Extract the (x, y) coordinate from the center of the cell holding the provided text.  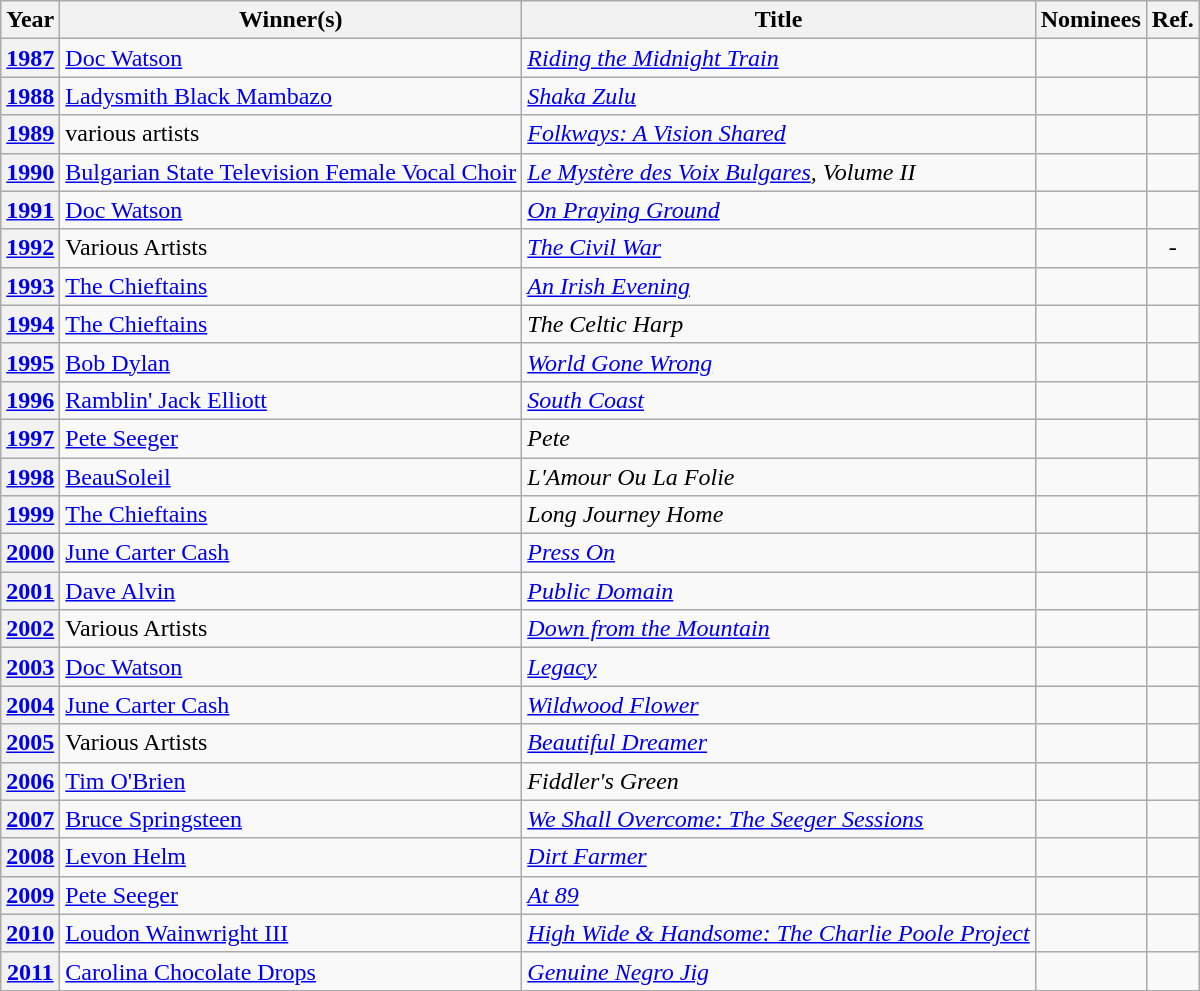
Ladysmith Black Mambazo (291, 96)
1996 (30, 400)
An Irish Evening (778, 286)
Pete (778, 438)
Tim O'Brien (291, 781)
Beautiful Dreamer (778, 743)
Winner(s) (291, 20)
various artists (291, 134)
Legacy (778, 667)
1988 (30, 96)
1994 (30, 324)
2002 (30, 629)
Press On (778, 553)
2008 (30, 857)
At 89 (778, 895)
South Coast (778, 400)
2009 (30, 895)
1991 (30, 210)
1987 (30, 58)
Title (778, 20)
1995 (30, 362)
Public Domain (778, 591)
Bob Dylan (291, 362)
2007 (30, 819)
2006 (30, 781)
Nominees (1090, 20)
Genuine Negro Jig (778, 971)
High Wide & Handsome: The Charlie Poole Project (778, 933)
On Praying Ground (778, 210)
Loudon Wainwright III (291, 933)
Year (30, 20)
Le Mystère des Voix Bulgares, Volume II (778, 172)
1998 (30, 477)
The Civil War (778, 248)
2010 (30, 933)
1993 (30, 286)
Ramblin' Jack Elliott (291, 400)
Wildwood Flower (778, 705)
2004 (30, 705)
Down from the Mountain (778, 629)
Bruce Springsteen (291, 819)
Carolina Chocolate Drops (291, 971)
Levon Helm (291, 857)
2011 (30, 971)
World Gone Wrong (778, 362)
2003 (30, 667)
Shaka Zulu (778, 96)
1992 (30, 248)
1989 (30, 134)
Dirt Farmer (778, 857)
2001 (30, 591)
1997 (30, 438)
We Shall Overcome: The Seeger Sessions (778, 819)
The Celtic Harp (778, 324)
Dave Alvin (291, 591)
1990 (30, 172)
Ref. (1172, 20)
1999 (30, 515)
Bulgarian State Television Female Vocal Choir (291, 172)
- (1172, 248)
BeauSoleil (291, 477)
L'Amour Ou La Folie (778, 477)
Riding the Midnight Train (778, 58)
2000 (30, 553)
Folkways: A Vision Shared (778, 134)
Fiddler's Green (778, 781)
2005 (30, 743)
Long Journey Home (778, 515)
